Scan for the cell matching the given text and deliver its (X, Y) coordinate at center. 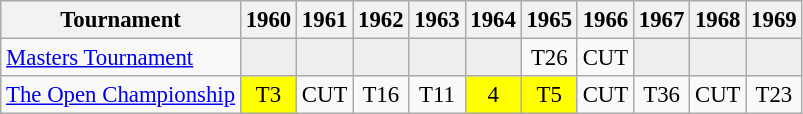
1965 (549, 20)
1960 (268, 20)
T11 (437, 95)
1967 (661, 20)
1963 (437, 20)
The Open Championship (121, 95)
T16 (381, 95)
T5 (549, 95)
Tournament (121, 20)
Masters Tournament (121, 58)
T36 (661, 95)
1964 (493, 20)
1968 (718, 20)
T26 (549, 58)
T23 (774, 95)
1961 (325, 20)
1969 (774, 20)
4 (493, 95)
1962 (381, 20)
1966 (605, 20)
T3 (268, 95)
